Return [X, Y] of the center of cell containing provided text 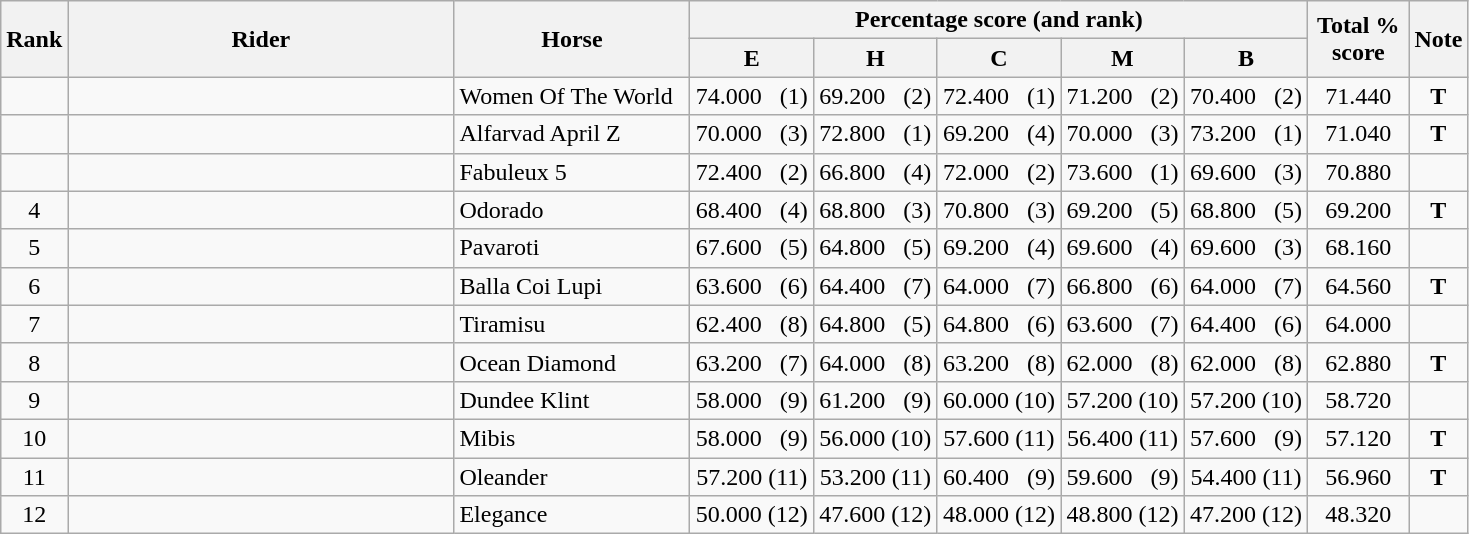
48.800 (12) [1123, 515]
57.120 [1358, 438]
68.800 (5) [1246, 210]
Horse [572, 39]
64.400 (7) [876, 286]
Elegance [572, 515]
69.200 [1358, 210]
12 [34, 515]
74.000 (1) [752, 96]
9 [34, 400]
47.600 (12) [876, 515]
62.880 [1358, 362]
50.000 (12) [752, 515]
64.800 (6) [999, 324]
C [999, 58]
71.040 [1358, 134]
64.000 [1358, 324]
66.800 (6) [1123, 286]
56.960 [1358, 477]
Rider [261, 39]
Note [1438, 39]
73.600 (1) [1123, 172]
E [752, 58]
59.600 (9) [1123, 477]
Mibis [572, 438]
70.880 [1358, 172]
Pavaroti [572, 248]
47.200 (12) [1246, 515]
58.720 [1358, 400]
7 [34, 324]
Alfarvad April Z [572, 134]
66.800 (4) [876, 172]
72.000 (2) [999, 172]
Balla Coi Lupi [572, 286]
70.400 (2) [1246, 96]
Percentage score (and rank) [999, 20]
6 [34, 286]
Dundee Klint [572, 400]
69.600 (4) [1123, 248]
56.000 (10) [876, 438]
11 [34, 477]
48.000 (12) [999, 515]
67.600 (5) [752, 248]
61.200 (9) [876, 400]
B [1246, 58]
Fabuleux 5 [572, 172]
60.400 (9) [999, 477]
69.200 (2) [876, 96]
H [876, 58]
64.000 (8) [876, 362]
53.200 (11) [876, 477]
Women Of The World [572, 96]
Total % score [1358, 39]
Oleander [572, 477]
8 [34, 362]
73.200 (1) [1246, 134]
57.600 (11) [999, 438]
57.200 (11) [752, 477]
48.320 [1358, 515]
57.600 (9) [1246, 438]
68.400 (4) [752, 210]
63.600 (6) [752, 286]
Ocean Diamond [572, 362]
Odorado [572, 210]
56.400 (11) [1123, 438]
4 [34, 210]
10 [34, 438]
70.800 (3) [999, 210]
68.800 (3) [876, 210]
Tiramisu [572, 324]
5 [34, 248]
72.400 (1) [999, 96]
68.160 [1358, 248]
63.200 (7) [752, 362]
60.000 (10) [999, 400]
64.400 (6) [1246, 324]
54.400 (11) [1246, 477]
63.600 (7) [1123, 324]
M [1123, 58]
62.400 (8) [752, 324]
72.800 (1) [876, 134]
69.200 (5) [1123, 210]
63.200 (8) [999, 362]
71.440 [1358, 96]
72.400 (2) [752, 172]
71.200 (2) [1123, 96]
Rank [34, 39]
64.560 [1358, 286]
